Output the (X, Y) coordinate of the center of the cell containing the given text.  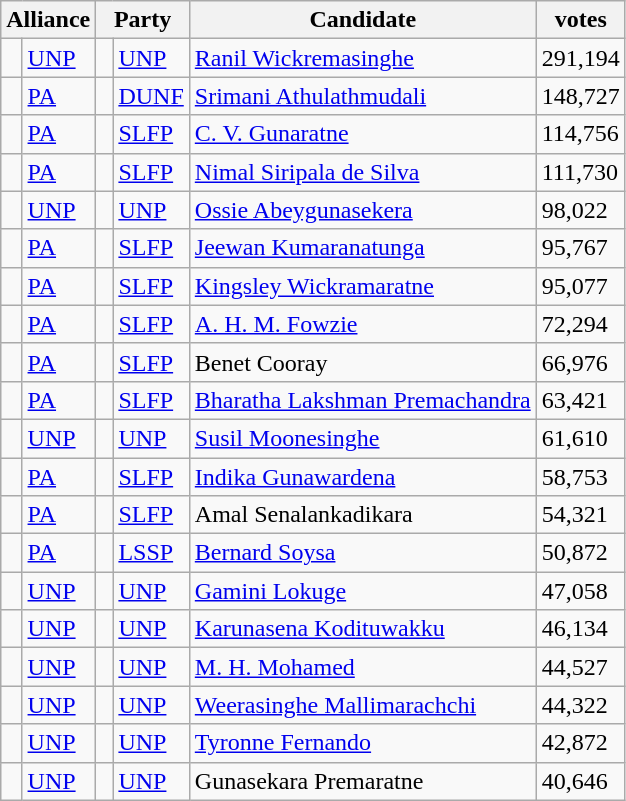
72,294 (580, 324)
M. H. Mohamed (362, 667)
C. V. Gunaratne (362, 134)
Party (142, 20)
votes (580, 20)
Amal Senalankadikara (362, 515)
Susil Moonesinghe (362, 438)
95,767 (580, 248)
58,753 (580, 477)
46,134 (580, 629)
Tyronne Fernando (362, 743)
98,022 (580, 210)
Alliance (48, 20)
50,872 (580, 553)
Karunasena Kodituwakku (362, 629)
148,727 (580, 96)
40,646 (580, 781)
Weerasinghe Mallimarachchi (362, 705)
95,077 (580, 286)
63,421 (580, 400)
44,527 (580, 667)
61,610 (580, 438)
54,321 (580, 515)
Ossie Abeygunasekera (362, 210)
44,322 (580, 705)
Gunasekara Premaratne (362, 781)
A. H. M. Fowzie (362, 324)
42,872 (580, 743)
47,058 (580, 591)
Ranil Wickremasinghe (362, 58)
LSSP (151, 553)
111,730 (580, 172)
Benet Cooray (362, 362)
DUNF (151, 96)
66,976 (580, 362)
Indika Gunawardena (362, 477)
Bernard Soysa (362, 553)
Candidate (362, 20)
Srimani Athulathmudali (362, 96)
Gamini Lokuge (362, 591)
291,194 (580, 58)
Jeewan Kumaranatunga (362, 248)
Nimal Siripala de Silva (362, 172)
Bharatha Lakshman Premachandra (362, 400)
114,756 (580, 134)
Kingsley Wickramaratne (362, 286)
